Extract the (X, Y) coordinate from the center of the cell holding the provided text.  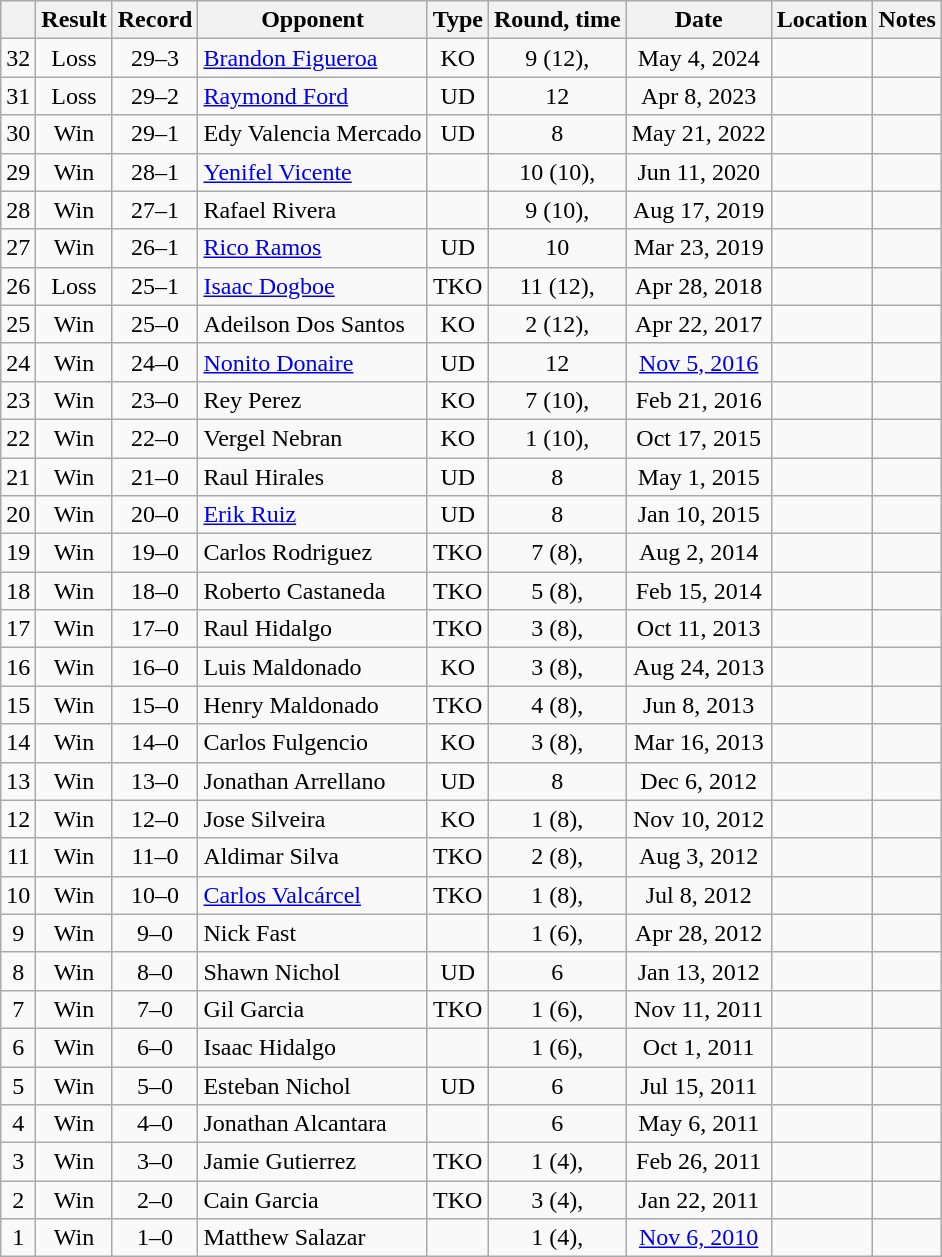
11 (18, 857)
Nov 5, 2016 (698, 362)
9 (18, 933)
19 (18, 553)
Jun 11, 2020 (698, 172)
Oct 1, 2011 (698, 1047)
Isaac Hidalgo (312, 1047)
Jonathan Arrellano (312, 781)
26–1 (155, 248)
5 (18, 1085)
Raymond Ford (312, 96)
21–0 (155, 477)
Henry Maldonado (312, 705)
Jan 22, 2011 (698, 1200)
May 1, 2015 (698, 477)
4 (18, 1124)
20–0 (155, 515)
3 (18, 1162)
Notes (907, 20)
22–0 (155, 438)
2 (8), (557, 857)
12–0 (155, 819)
Oct 11, 2013 (698, 629)
Apr 22, 2017 (698, 324)
Cain Garcia (312, 1200)
Feb 21, 2016 (698, 400)
7 (10), (557, 400)
2 (18, 1200)
10 (10), (557, 172)
14–0 (155, 743)
Feb 26, 2011 (698, 1162)
15 (18, 705)
13–0 (155, 781)
10–0 (155, 895)
Raul Hidalgo (312, 629)
Jan 13, 2012 (698, 971)
1–0 (155, 1238)
9 (12), (557, 58)
5–0 (155, 1085)
Apr 28, 2012 (698, 933)
5 (8), (557, 591)
14 (18, 743)
2 (12), (557, 324)
Jun 8, 2013 (698, 705)
6–0 (155, 1047)
9 (10), (557, 210)
Edy Valencia Mercado (312, 134)
Carlos Fulgencio (312, 743)
Jose Silveira (312, 819)
Aug 2, 2014 (698, 553)
25 (18, 324)
Type (458, 20)
Jan 10, 2015 (698, 515)
Mar 16, 2013 (698, 743)
Aug 3, 2012 (698, 857)
Apr 28, 2018 (698, 286)
31 (18, 96)
17 (18, 629)
Adeilson Dos Santos (312, 324)
Esteban Nichol (312, 1085)
22 (18, 438)
Roberto Castaneda (312, 591)
Jul 15, 2011 (698, 1085)
13 (18, 781)
Opponent (312, 20)
Aug 24, 2013 (698, 667)
Jul 8, 2012 (698, 895)
Rico Ramos (312, 248)
Matthew Salazar (312, 1238)
Location (822, 20)
7–0 (155, 1009)
Brandon Figueroa (312, 58)
Nov 11, 2011 (698, 1009)
Feb 15, 2014 (698, 591)
Aldimar Silva (312, 857)
Nov 6, 2010 (698, 1238)
27 (18, 248)
May 4, 2024 (698, 58)
29–3 (155, 58)
16–0 (155, 667)
4–0 (155, 1124)
Gil Garcia (312, 1009)
May 6, 2011 (698, 1124)
Nick Fast (312, 933)
Nov 10, 2012 (698, 819)
2–0 (155, 1200)
Rafael Rivera (312, 210)
29 (18, 172)
Luis Maldonado (312, 667)
3 (4), (557, 1200)
19–0 (155, 553)
Carlos Rodriguez (312, 553)
28–1 (155, 172)
24–0 (155, 362)
23 (18, 400)
Nonito Donaire (312, 362)
Record (155, 20)
Shawn Nichol (312, 971)
Date (698, 20)
32 (18, 58)
Jamie Gutierrez (312, 1162)
4 (8), (557, 705)
Round, time (557, 20)
1 (10), (557, 438)
Mar 23, 2019 (698, 248)
30 (18, 134)
29–2 (155, 96)
25–0 (155, 324)
Carlos Valcárcel (312, 895)
9–0 (155, 933)
Rey Perez (312, 400)
29–1 (155, 134)
7 (8), (557, 553)
Oct 17, 2015 (698, 438)
11–0 (155, 857)
11 (12), (557, 286)
27–1 (155, 210)
Raul Hirales (312, 477)
1 (18, 1238)
18 (18, 591)
8–0 (155, 971)
16 (18, 667)
28 (18, 210)
Jonathan Alcantara (312, 1124)
7 (18, 1009)
Dec 6, 2012 (698, 781)
26 (18, 286)
17–0 (155, 629)
18–0 (155, 591)
Aug 17, 2019 (698, 210)
21 (18, 477)
3–0 (155, 1162)
15–0 (155, 705)
Erik Ruiz (312, 515)
Yenifel Vicente (312, 172)
20 (18, 515)
Apr 8, 2023 (698, 96)
24 (18, 362)
Result (74, 20)
May 21, 2022 (698, 134)
Vergel Nebran (312, 438)
25–1 (155, 286)
Isaac Dogboe (312, 286)
23–0 (155, 400)
